Output the (x, y) coordinate of the center of the cell containing the given text.  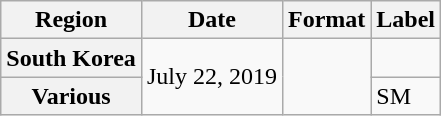
Region (72, 20)
July 22, 2019 (212, 77)
South Korea (72, 58)
SM (406, 96)
Format (326, 20)
Various (72, 96)
Date (212, 20)
Label (406, 20)
